Determine the [x, y] coordinate at the center of the cell enclosing the given text.  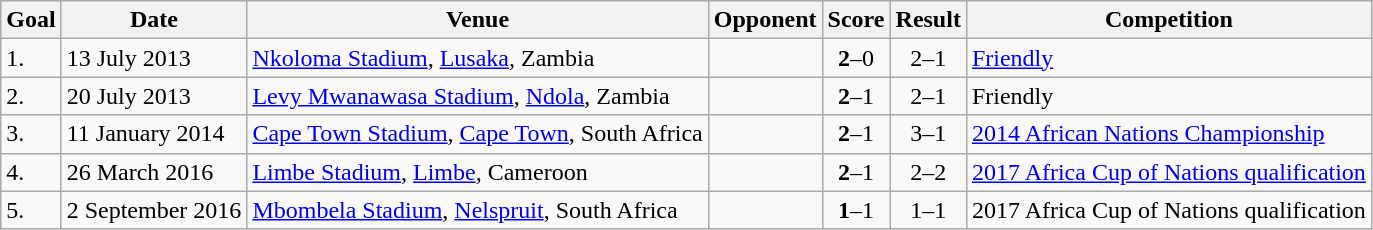
11 January 2014 [154, 134]
Levy Mwanawasa Stadium, Ndola, Zambia [478, 96]
Opponent [765, 20]
Score [856, 20]
Venue [478, 20]
1. [31, 58]
2 September 2016 [154, 210]
Goal [31, 20]
2–2 [928, 172]
3–1 [928, 134]
13 July 2013 [154, 58]
2–0 [856, 58]
Date [154, 20]
20 July 2013 [154, 96]
Result [928, 20]
2. [31, 96]
3. [31, 134]
Competition [1168, 20]
Nkoloma Stadium, Lusaka, Zambia [478, 58]
Limbe Stadium, Limbe, Cameroon [478, 172]
4. [31, 172]
Mbombela Stadium, Nelspruit, South Africa [478, 210]
Cape Town Stadium, Cape Town, South Africa [478, 134]
5. [31, 210]
2014 African Nations Championship [1168, 134]
26 March 2016 [154, 172]
